Output the (X, Y) coordinate of the center of the cell containing the given text.  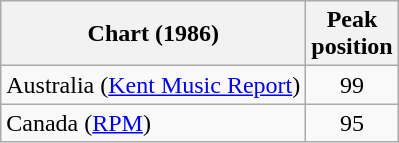
Canada (RPM) (154, 123)
Peakposition (352, 34)
95 (352, 123)
99 (352, 85)
Australia (Kent Music Report) (154, 85)
Chart (1986) (154, 34)
